Find where the given text appears and provide that cell's center as (x, y) coordinate. 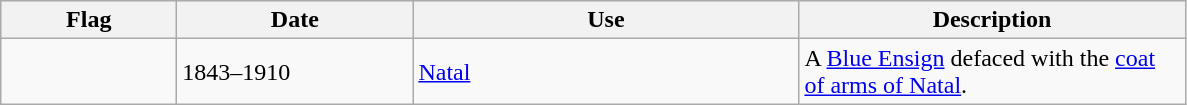
1843–1910 (295, 72)
Use (606, 20)
Date (295, 20)
A Blue Ensign defaced with the coat of arms of Natal. (992, 72)
Flag (89, 20)
Natal (606, 72)
Description (992, 20)
